Search for the cell housing the specified text and yield its (x, y) center coordinate. 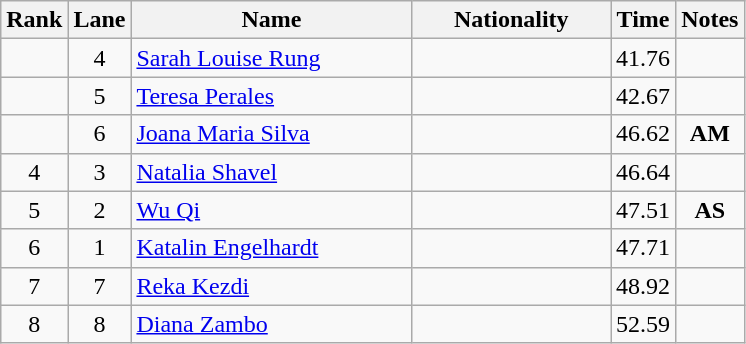
Notes (710, 20)
AM (710, 134)
46.62 (644, 134)
42.67 (644, 96)
1 (100, 248)
Joana Maria Silva (272, 134)
2 (100, 210)
Rank (34, 20)
47.51 (644, 210)
Teresa Perales (272, 96)
48.92 (644, 286)
Katalin Engelhardt (272, 248)
3 (100, 172)
41.76 (644, 58)
Time (644, 20)
Natalia Shavel (272, 172)
52.59 (644, 324)
Sarah Louise Rung (272, 58)
Wu Qi (272, 210)
Nationality (512, 20)
46.64 (644, 172)
Reka Kezdi (272, 286)
Name (272, 20)
Diana Zambo (272, 324)
Lane (100, 20)
47.71 (644, 248)
AS (710, 210)
